Provide the (x, y) coordinate of the cell's center where the given text is located.  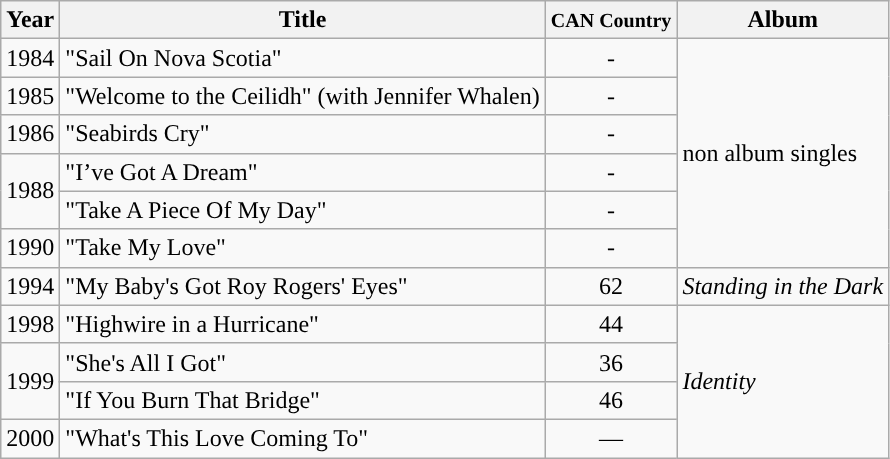
"Take My Love" (302, 248)
Identity (783, 381)
"What's This Love Coming To" (302, 438)
Album (783, 20)
1986 (30, 134)
Year (30, 20)
— (611, 438)
1990 (30, 248)
36 (611, 362)
1985 (30, 96)
CAN Country (611, 20)
1994 (30, 286)
Standing in the Dark (783, 286)
2000 (30, 438)
"Welcome to the Ceilidh" (with Jennifer Whalen) (302, 96)
"If You Burn That Bridge" (302, 400)
1999 (30, 381)
1998 (30, 324)
1988 (30, 191)
"Highwire in a Hurricane" (302, 324)
62 (611, 286)
"I’ve Got A Dream" (302, 172)
"My Baby's Got Roy Rogers' Eyes" (302, 286)
"Take A Piece Of My Day" (302, 210)
44 (611, 324)
1984 (30, 58)
46 (611, 400)
non album singles (783, 153)
Title (302, 20)
"She's All I Got" (302, 362)
"Sail On Nova Scotia" (302, 58)
"Seabirds Cry" (302, 134)
